From the cell containing the given text, extract its center point as [x, y] coordinate. 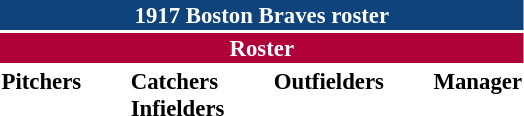
1917 Boston Braves roster [262, 15]
Roster [262, 48]
